Identify which cell holds the provided text, then report its (x, y) central coordinate. 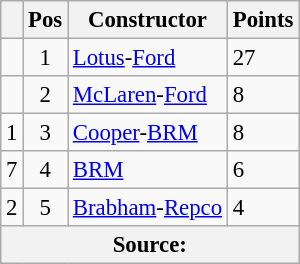
5 (46, 208)
Pos (46, 20)
Brabham-Repco (148, 208)
3 (46, 133)
BRM (148, 170)
7 (12, 170)
Cooper-BRM (148, 133)
Constructor (148, 20)
27 (262, 58)
McLaren-Ford (148, 95)
Source: (150, 245)
Points (262, 20)
Lotus-Ford (148, 58)
6 (262, 170)
